Determine the [X, Y] coordinate at the center of the cell enclosing the given text.  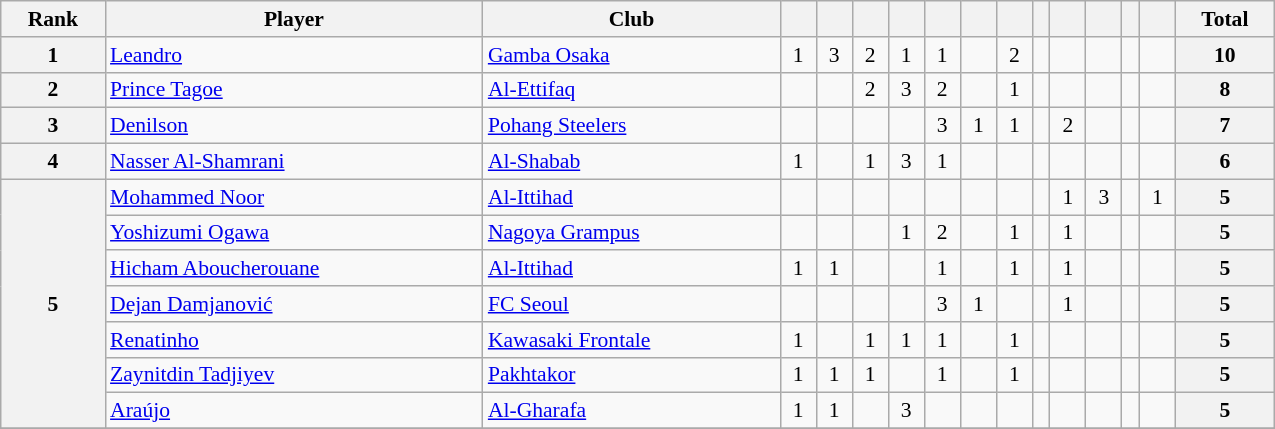
Nasser Al-Shamrani [294, 162]
Pakhtakor [632, 375]
Pohang Steelers [632, 126]
FC Seoul [632, 304]
Yoshizumi Ogawa [294, 233]
Dejan Damjanović [294, 304]
Araújo [294, 411]
Al-Ettifaq [632, 90]
Leandro [294, 55]
7 [1224, 126]
Club [632, 19]
Prince Tagoe [294, 90]
Rank [53, 19]
Renatinho [294, 340]
Al-Gharafa [632, 411]
6 [1224, 162]
Nagoya Grampus [632, 233]
Kawasaki Frontale [632, 340]
4 [53, 162]
Total [1224, 19]
10 [1224, 55]
Denilson [294, 126]
Hicham Aboucherouane [294, 269]
Zaynitdin Tadjiyev [294, 375]
Player [294, 19]
Gamba Osaka [632, 55]
8 [1224, 90]
Al-Shabab [632, 162]
Mohammed Noor [294, 197]
